Locate the cell with the specified text and output its [x, y] center coordinate. 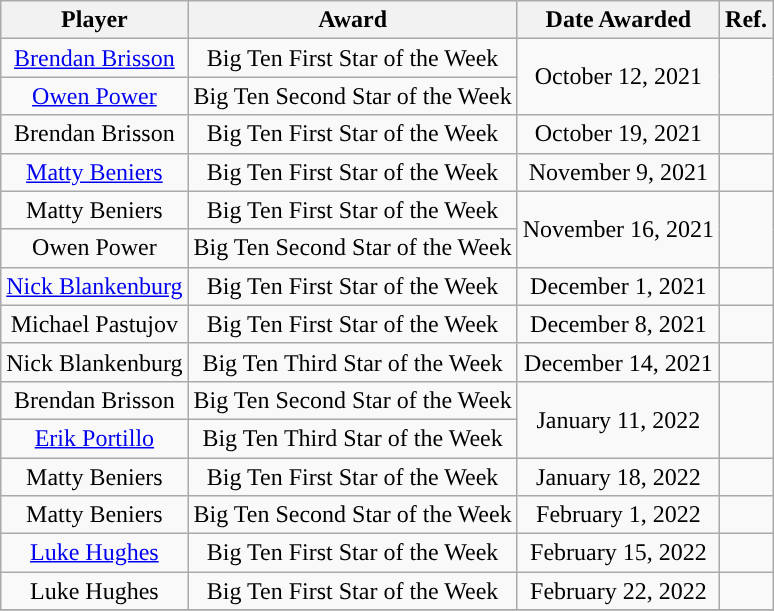
Michael Pastujov [94, 324]
Player [94, 20]
November 16, 2021 [618, 229]
January 18, 2022 [618, 477]
December 14, 2021 [618, 362]
January 11, 2022 [618, 419]
Ref. [746, 20]
February 15, 2022 [618, 553]
February 22, 2022 [618, 591]
October 19, 2021 [618, 134]
February 1, 2022 [618, 515]
October 12, 2021 [618, 77]
Date Awarded [618, 20]
December 8, 2021 [618, 324]
Award [352, 20]
December 1, 2021 [618, 286]
Erik Portillo [94, 438]
November 9, 2021 [618, 172]
